Extract the (X, Y) coordinate from the center of the cell holding the provided text.  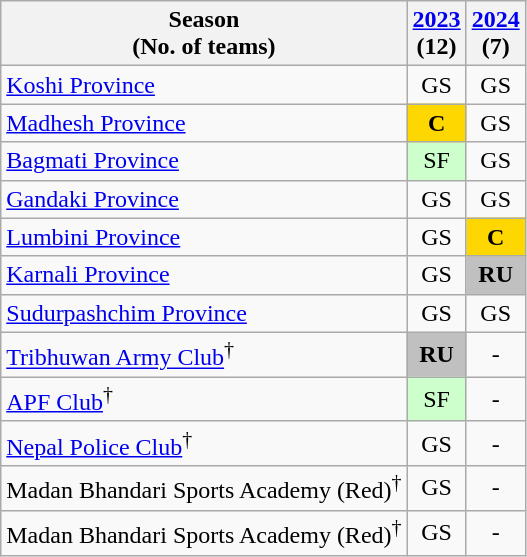
APF Club† (204, 400)
Gandaki Province (204, 199)
Lumbini Province (204, 237)
Bagmati Province (204, 161)
Koshi Province (204, 85)
Madhesh Province (204, 123)
2024(7) (496, 34)
Nepal Police Club† (204, 444)
Sudurpashchim Province (204, 313)
2023(12) (436, 34)
Season (No. of teams) (204, 34)
Karnali Province (204, 275)
Tribhuwan Army Club† (204, 354)
